Locate the cell with the specified text and output its (x, y) center coordinate. 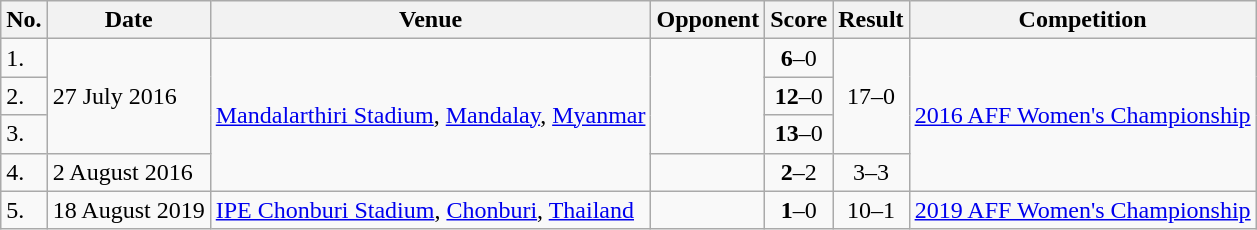
1–0 (799, 210)
2. (24, 96)
2–2 (799, 172)
2 August 2016 (128, 172)
27 July 2016 (128, 96)
2019 AFF Women's Championship (1082, 210)
10–1 (871, 210)
Mandalarthiri Stadium, Mandalay, Myanmar (430, 115)
Opponent (708, 20)
1. (24, 58)
2016 AFF Women's Championship (1082, 115)
17–0 (871, 96)
Score (799, 20)
5. (24, 210)
13–0 (799, 134)
Venue (430, 20)
No. (24, 20)
3. (24, 134)
Competition (1082, 20)
18 August 2019 (128, 210)
Result (871, 20)
12–0 (799, 96)
3–3 (871, 172)
6–0 (799, 58)
Date (128, 20)
4. (24, 172)
IPE Chonburi Stadium, Chonburi, Thailand (430, 210)
